Return the [x, y] coordinate for the center point of the cell that contains the specified text.  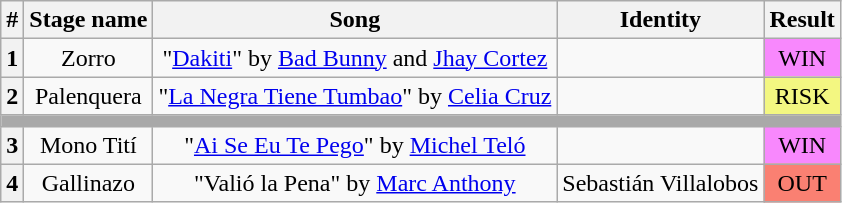
"La Negra Tiene Tumbao" by Celia Cruz [355, 96]
1 [12, 58]
Identity [660, 20]
Zorro [88, 58]
Mono Tití [88, 145]
3 [12, 145]
Sebastián Villalobos [660, 183]
Song [355, 20]
Gallinazo [88, 183]
RISK [802, 96]
"Ai Se Eu Te Pego" by Michel Teló [355, 145]
Stage name [88, 20]
OUT [802, 183]
Palenquera [88, 96]
Result [802, 20]
"Valió la Pena" by Marc Anthony [355, 183]
"Dakiti" by Bad Bunny and Jhay Cortez [355, 58]
# [12, 20]
2 [12, 96]
4 [12, 183]
